Detect which cell encompasses the target text, then output its (x, y) center coordinate. 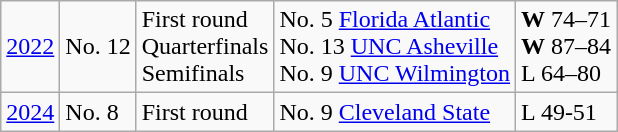
First round QuarterfinalsSemifinals (205, 47)
No. 8 (98, 112)
L 49-51 (566, 112)
No. 12 (98, 47)
W 74–71W 87–84L 64–80 (566, 47)
2024 (30, 112)
No. 5 Florida Atlantic No. 13 UNC AshevilleNo. 9 UNC Wilmington (395, 47)
First round (205, 112)
2022 (30, 47)
No. 9 Cleveland State (395, 112)
